Locate the cell with the specified text and output its (X, Y) center coordinate. 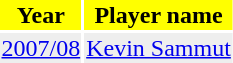
Kevin Sammut (159, 48)
2007/08 (41, 48)
Player name (159, 15)
Year (41, 15)
